Return the (x, y) coordinate for the center point of the cell that contains the specified text.  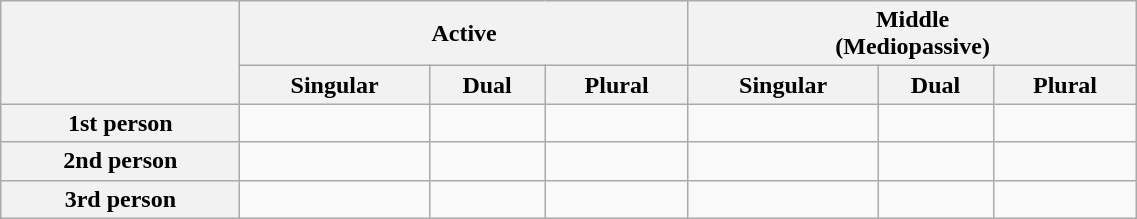
1st person (120, 123)
Middle(Mediopassive) (912, 34)
2nd person (120, 161)
Active (464, 34)
3rd person (120, 199)
